Provide the (x, y) coordinate of the cell's center where the given text is located.  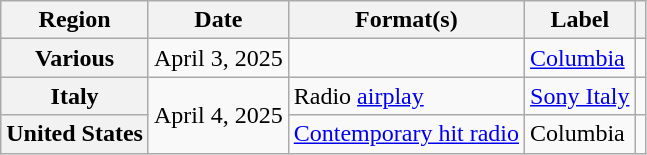
Format(s) (406, 20)
Radio airplay (406, 96)
April 4, 2025 (218, 115)
Sony Italy (580, 96)
United States (75, 134)
Contemporary hit radio (406, 134)
Region (75, 20)
April 3, 2025 (218, 58)
Date (218, 20)
Various (75, 58)
Italy (75, 96)
Label (580, 20)
